Search for the cell housing the specified text and yield its (X, Y) center coordinate. 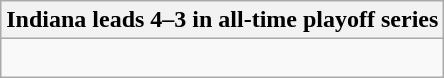
Indiana leads 4–3 in all-time playoff series (222, 20)
